Scan for the cell matching the given text and deliver its [x, y] coordinate at center. 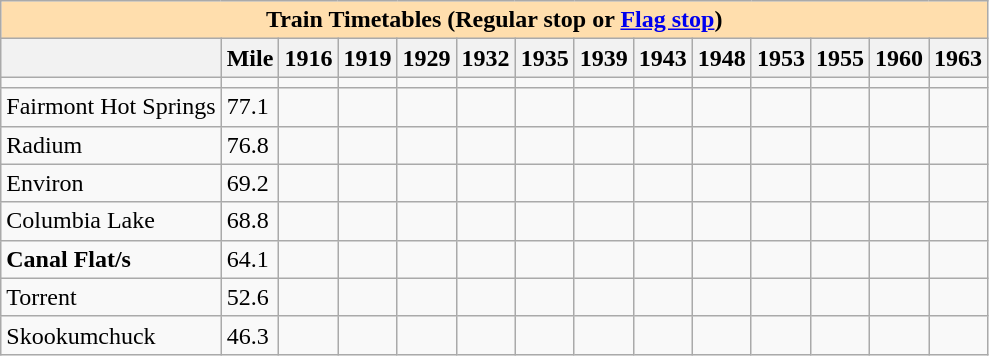
1953 [780, 58]
1935 [544, 58]
Canal Flat/s [111, 259]
1943 [662, 58]
52.6 [250, 297]
Fairmont Hot Springs [111, 107]
Train Timetables (Regular stop or Flag stop) [494, 20]
1963 [958, 58]
1939 [604, 58]
1960 [898, 58]
68.8 [250, 221]
64.1 [250, 259]
1932 [486, 58]
77.1 [250, 107]
76.8 [250, 145]
1919 [368, 58]
1948 [722, 58]
Environ [111, 183]
Radium [111, 145]
Mile [250, 58]
Torrent [111, 297]
46.3 [250, 335]
1929 [426, 58]
1916 [308, 58]
Skookumchuck [111, 335]
69.2 [250, 183]
1955 [840, 58]
Columbia Lake [111, 221]
